Scan for the cell matching the given text and deliver its [x, y] coordinate at center. 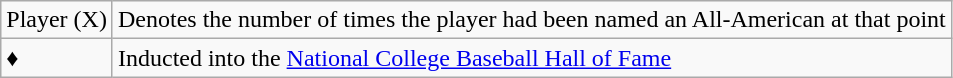
Player (X) [57, 20]
Denotes the number of times the player had been named an All-American at that point [532, 20]
♦ [57, 58]
Inducted into the National College Baseball Hall of Fame [532, 58]
